Search for the cell housing the specified text and yield its [X, Y] center coordinate. 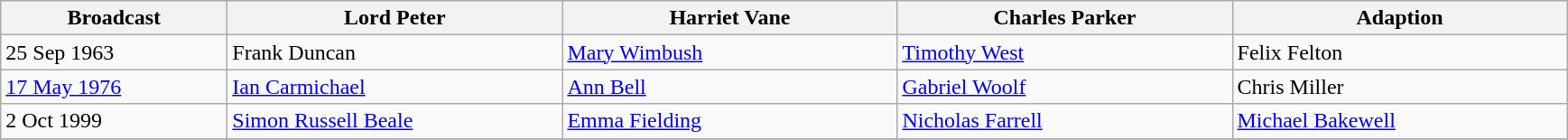
Mary Wimbush [729, 52]
Felix Felton [1399, 52]
Nicholas Farrell [1065, 121]
Chris Miller [1399, 87]
Emma Fielding [729, 121]
Harriet Vane [729, 18]
Adaption [1399, 18]
Charles Parker [1065, 18]
Ian Carmichael [395, 87]
Frank Duncan [395, 52]
Gabriel Woolf [1065, 87]
Timothy West [1065, 52]
2 Oct 1999 [114, 121]
Michael Bakewell [1399, 121]
Ann Bell [729, 87]
Lord Peter [395, 18]
Simon Russell Beale [395, 121]
17 May 1976 [114, 87]
Broadcast [114, 18]
25 Sep 1963 [114, 52]
